Locate the cell with the specified text and output its [X, Y] center coordinate. 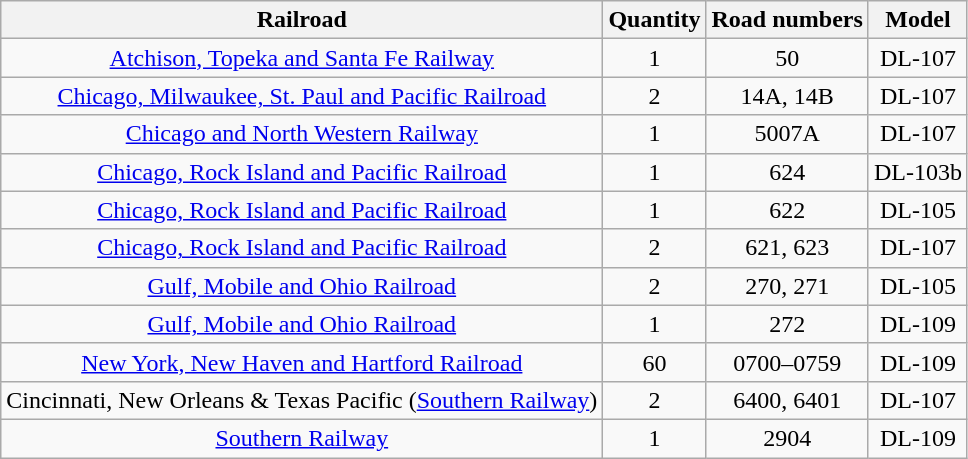
270, 271 [787, 286]
6400, 6401 [787, 400]
60 [654, 362]
Model [918, 20]
272 [787, 324]
0700–0759 [787, 362]
14A, 14B [787, 96]
2904 [787, 438]
5007A [787, 134]
Chicago, Milwaukee, St. Paul and Pacific Railroad [302, 96]
Atchison, Topeka and Santa Fe Railway [302, 58]
Southern Railway [302, 438]
624 [787, 172]
Chicago and North Western Railway [302, 134]
622 [787, 210]
50 [787, 58]
Quantity [654, 20]
Cincinnati, New Orleans & Texas Pacific (Southern Railway) [302, 400]
New York, New Haven and Hartford Railroad [302, 362]
Road numbers [787, 20]
DL-103b [918, 172]
Railroad [302, 20]
621, 623 [787, 248]
